Find where the given text appears and provide that cell's center as [x, y] coordinate. 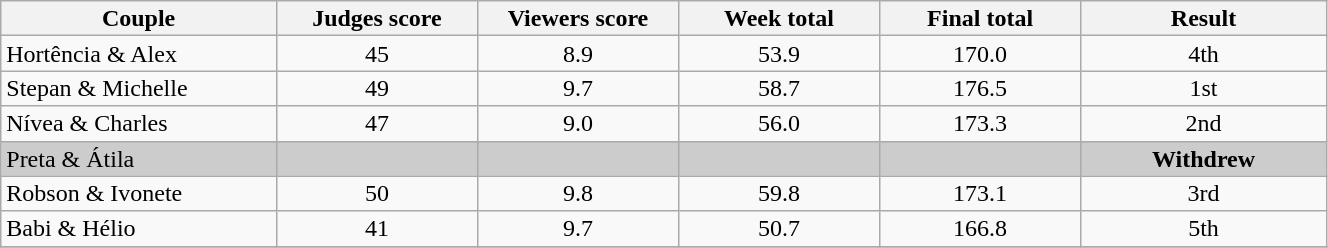
Viewers score [578, 18]
56.0 [778, 124]
Babi & Hélio [139, 228]
59.8 [778, 194]
50 [376, 194]
41 [376, 228]
8.9 [578, 54]
9.8 [578, 194]
2nd [1204, 124]
Hortência & Alex [139, 54]
Robson & Ivonete [139, 194]
9.0 [578, 124]
Week total [778, 18]
47 [376, 124]
Result [1204, 18]
Final total [980, 18]
58.7 [778, 88]
Judges score [376, 18]
173.3 [980, 124]
170.0 [980, 54]
Nívea & Charles [139, 124]
4th [1204, 54]
49 [376, 88]
Preta & Átila [139, 158]
50.7 [778, 228]
Stepan & Michelle [139, 88]
Withdrew [1204, 158]
176.5 [980, 88]
166.8 [980, 228]
3rd [1204, 194]
45 [376, 54]
5th [1204, 228]
53.9 [778, 54]
Couple [139, 18]
173.1 [980, 194]
1st [1204, 88]
